Output the [x, y] coordinate of the center of the cell containing the given text.  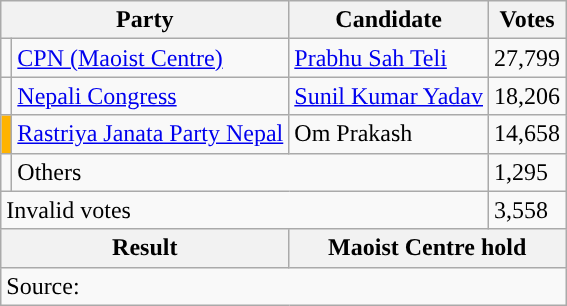
Source: [284, 286]
Rastriya Janata Party Nepal [150, 134]
Prabhu Sah Teli [389, 58]
Sunil Kumar Yadav [389, 96]
Party [145, 20]
Votes [528, 20]
14,658 [528, 134]
Result [145, 248]
Nepali Congress [150, 96]
Others [250, 172]
Om Prakash [389, 134]
Candidate [389, 20]
Invalid votes [245, 210]
27,799 [528, 58]
1,295 [528, 172]
3,558 [528, 210]
CPN (Maoist Centre) [150, 58]
Maoist Centre hold [428, 248]
18,206 [528, 96]
